Extract the [X, Y] coordinate from the center of the cell holding the provided text.  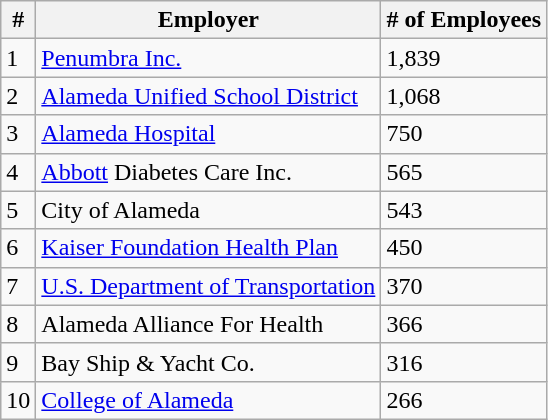
10 [18, 400]
370 [464, 286]
Kaiser Foundation Health Plan [208, 248]
1,068 [464, 96]
Penumbra Inc. [208, 58]
7 [18, 286]
366 [464, 324]
450 [464, 248]
U.S. Department of Transportation [208, 286]
2 [18, 96]
Bay Ship & Yacht Co. [208, 362]
8 [18, 324]
9 [18, 362]
750 [464, 134]
3 [18, 134]
543 [464, 210]
1 [18, 58]
Alameda Alliance For Health [208, 324]
Abbott Diabetes Care Inc. [208, 172]
266 [464, 400]
# of Employees [464, 20]
Alameda Hospital [208, 134]
565 [464, 172]
Alameda Unified School District [208, 96]
City of Alameda [208, 210]
Employer [208, 20]
5 [18, 210]
# [18, 20]
1,839 [464, 58]
6 [18, 248]
316 [464, 362]
4 [18, 172]
College of Alameda [208, 400]
